Capture the cell that displays the provided text and extract its [X, Y] central coordinate. 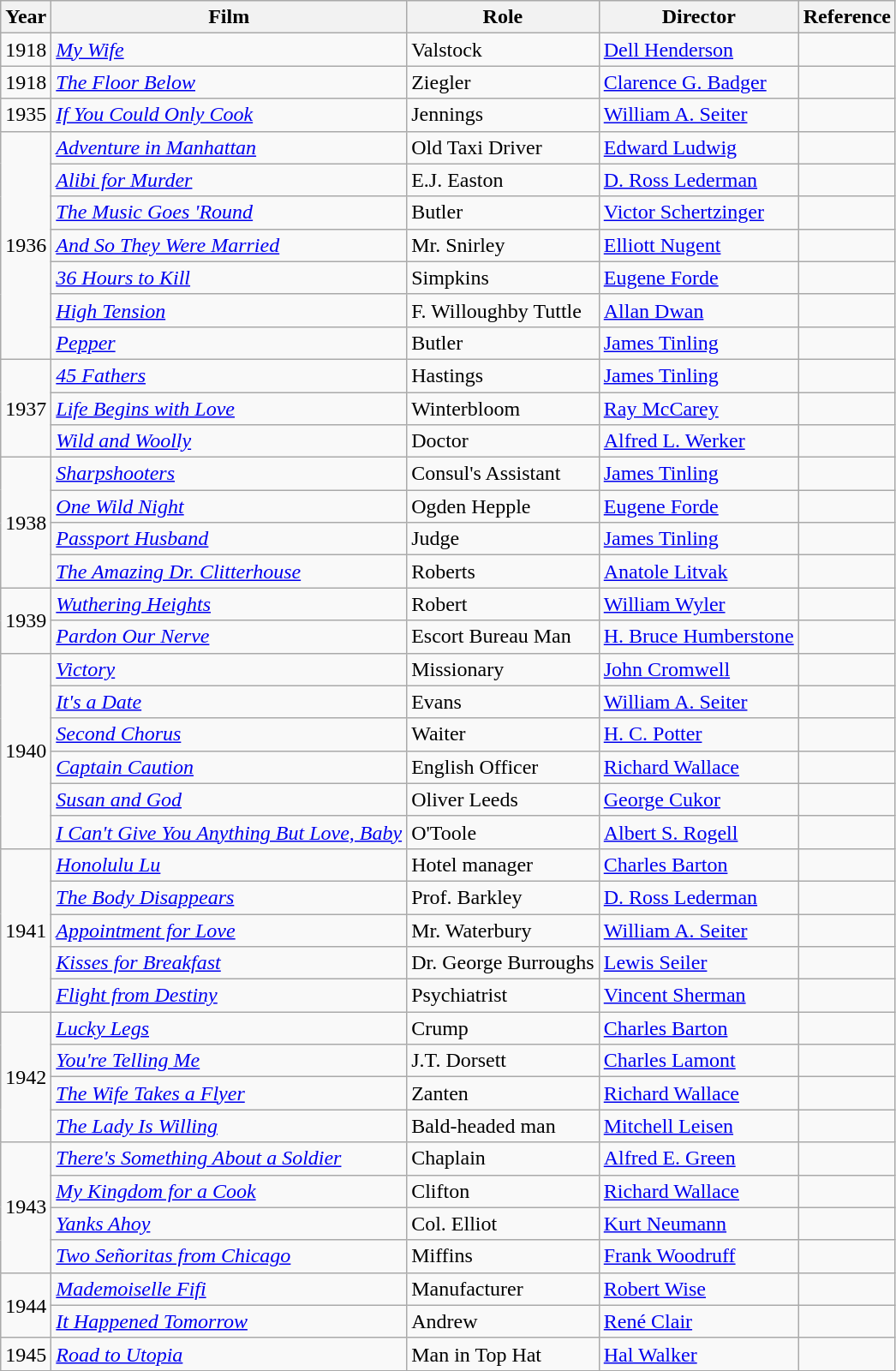
Bald-headed man [504, 1126]
Role [504, 17]
My Wife [230, 50]
Mr. Waterbury [504, 930]
Mr. Snirley [504, 245]
Hastings [504, 375]
1938 [26, 523]
Lucky Legs [230, 1028]
Ogden Hepple [504, 506]
The Lady Is Willing [230, 1126]
If You Could Only Cook [230, 115]
1936 [26, 245]
Appointment for Love [230, 930]
Year [26, 17]
Victor Schertzinger [699, 213]
Old Taxi Driver [504, 147]
Honolulu Lu [230, 865]
O'Toole [504, 832]
Man in Top Hat [504, 1354]
You're Telling Me [230, 1061]
Anatole Litvak [699, 572]
The Body Disappears [230, 897]
Hal Walker [699, 1354]
Crump [504, 1028]
Andrew [504, 1321]
Col. Elliot [504, 1224]
Missionary [504, 669]
There's Something About a Soldier [230, 1158]
Waiter [504, 734]
Victory [230, 669]
Vincent Sherman [699, 996]
Judge [504, 539]
Two Señoritas from Chicago [230, 1256]
Doctor [504, 441]
Susan and God [230, 799]
The Floor Below [230, 82]
Yanks Ahoy [230, 1224]
Miffins [504, 1256]
High Tension [230, 310]
Adventure in Manhattan [230, 147]
Prof. Barkley [504, 897]
Dr. George Burroughs [504, 963]
Simpkins [504, 278]
Charles Lamont [699, 1061]
John Cromwell [699, 669]
1942 [26, 1077]
I Can't Give You Anything But Love, Baby [230, 832]
Jennings [504, 115]
1935 [26, 115]
Hotel manager [504, 865]
Psychiatrist [504, 996]
Reference [846, 17]
J.T. Dorsett [504, 1061]
Oliver Leeds [504, 799]
1939 [26, 620]
Edward Ludwig [699, 147]
Passport Husband [230, 539]
Dell Henderson [699, 50]
René Clair [699, 1321]
Pepper [230, 343]
Kisses for Breakfast [230, 963]
Director [699, 17]
Escort Bureau Man [504, 637]
36 Hours to Kill [230, 278]
Ray McCarey [699, 409]
Wild and Woolly [230, 441]
Lewis Seiler [699, 963]
Clarence G. Badger [699, 82]
Mitchell Leisen [699, 1126]
George Cukor [699, 799]
Albert S. Rogell [699, 832]
The Music Goes 'Round [230, 213]
1940 [26, 751]
Mademoiselle Fifi [230, 1289]
Life Begins with Love [230, 409]
Winterbloom [504, 409]
Frank Woodruff [699, 1256]
Manufacturer [504, 1289]
F. Willoughby Tuttle [504, 310]
Evans [504, 702]
1937 [26, 408]
Captain Caution [230, 767]
H. Bruce Humberstone [699, 637]
The Wife Takes a Flyer [230, 1093]
William Wyler [699, 604]
Alfred L. Werker [699, 441]
Kurt Neumann [699, 1224]
English Officer [504, 767]
Clifton [504, 1191]
Ziegler [504, 82]
Consul's Assistant [504, 474]
It Happened Tomorrow [230, 1321]
1943 [26, 1207]
Flight from Destiny [230, 996]
Alfred E. Green [699, 1158]
It's a Date [230, 702]
Valstock [504, 50]
1941 [26, 930]
The Amazing Dr. Clitterhouse [230, 572]
45 Fathers [230, 375]
And So They Were Married [230, 245]
H. C. Potter [699, 734]
Road to Utopia [230, 1354]
Film [230, 17]
My Kingdom for a Cook [230, 1191]
Roberts [504, 572]
Chaplain [504, 1158]
Robert [504, 604]
Alibi for Murder [230, 180]
Sharpshooters [230, 474]
Wuthering Heights [230, 604]
1944 [26, 1305]
One Wild Night [230, 506]
Zanten [504, 1093]
Second Chorus [230, 734]
Allan Dwan [699, 310]
1945 [26, 1354]
Elliott Nugent [699, 245]
Robert Wise [699, 1289]
Pardon Our Nerve [230, 637]
E.J. Easton [504, 180]
